Return (X, Y) of the center of cell containing provided text 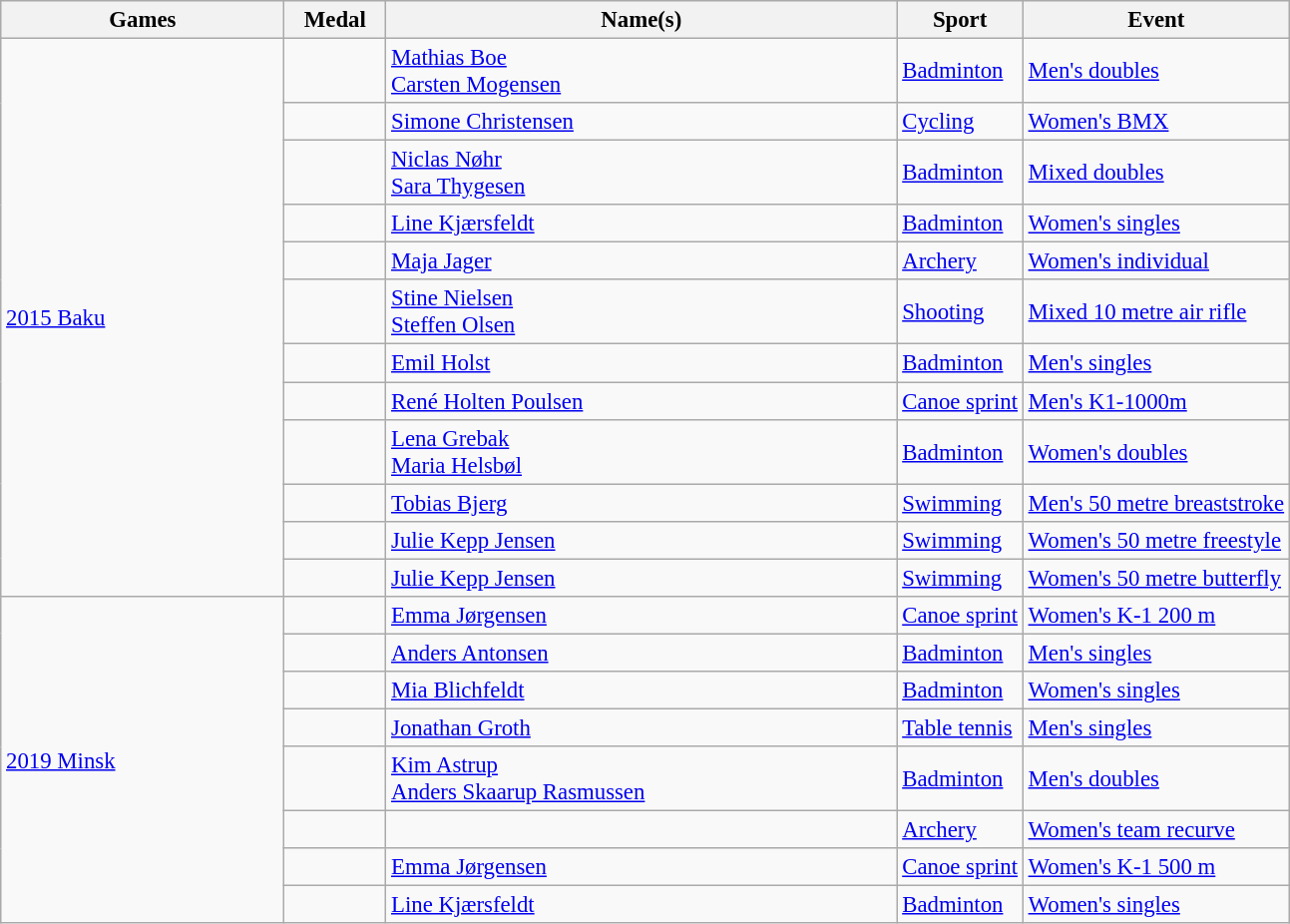
Mathias BoeCarsten Mogensen (642, 72)
Stine NielsenSteffen Olsen (642, 311)
Mia Blichfeldt (642, 691)
2015 Baku (143, 317)
Cycling (960, 122)
2019 Minsk (143, 760)
Men's 50 metre breaststroke (1155, 503)
Kim AstrupAnders Skaarup Rasmussen (642, 778)
Games (143, 20)
Anders Antonsen (642, 653)
Emil Holst (642, 363)
Name(s) (642, 20)
Men's K1-1000m (1155, 401)
Jonathan Groth (642, 727)
Simone Christensen (642, 122)
Tobias Bjerg (642, 503)
Women's team recurve (1155, 830)
Women's 50 metre butterfly (1155, 578)
Medal (335, 20)
Table tennis (960, 727)
Women's K-1 500 m (1155, 867)
Shooting (960, 311)
Lena GrebakMaria Helsbøl (642, 451)
Mixed doubles (1155, 174)
Women's 50 metre freestyle (1155, 540)
Women's individual (1155, 261)
Maja Jager (642, 261)
Event (1155, 20)
Niclas NøhrSara Thygesen (642, 174)
Women's BMX (1155, 122)
René Holten Poulsen (642, 401)
Mixed 10 metre air rifle (1155, 311)
Sport (960, 20)
Women's K-1 200 m (1155, 616)
Women's doubles (1155, 451)
